Extract the [x, y] coordinate from the center of the cell holding the provided text.  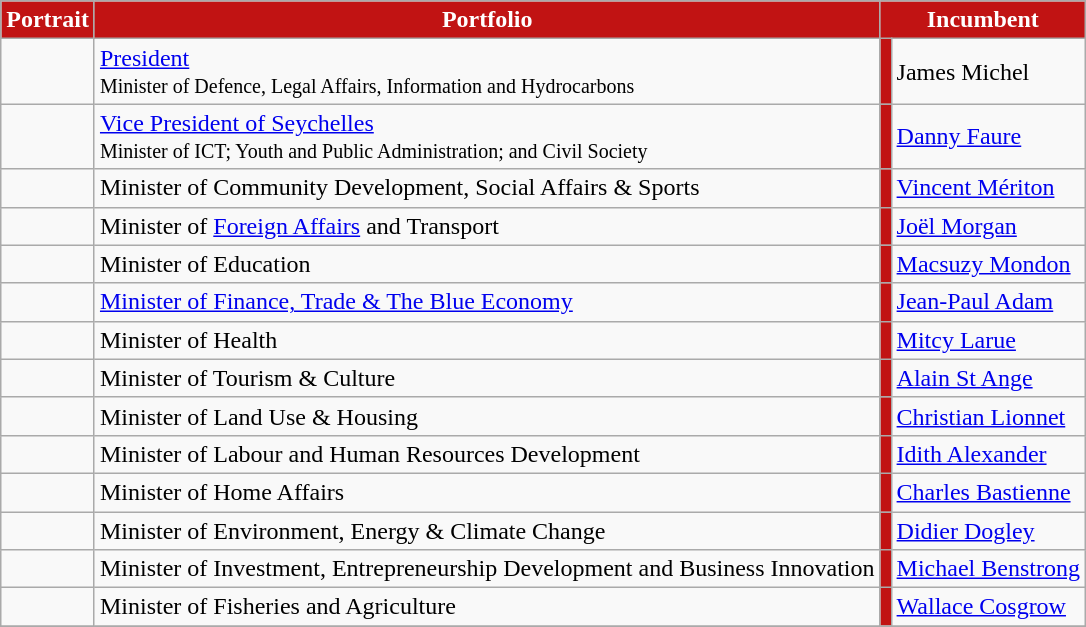
Didier Dogley [988, 531]
Joël Morgan [988, 226]
Macsuzy Mondon [988, 264]
Minister of Education [487, 264]
Vincent Mériton [988, 188]
Christian Lionnet [988, 416]
Alain St Ange [988, 378]
Danny Faure [988, 136]
Minister of Foreign Affairs and Transport [487, 226]
Minister of Health [487, 340]
Jean-Paul Adam [988, 302]
Michael Benstrong [988, 569]
Minister of Environment, Energy & Climate Change [487, 531]
Charles Bastienne [988, 492]
Minister of Home Affairs [487, 492]
President Minister of Defence, Legal Affairs, Information and Hydrocarbons [487, 72]
Wallace Cosgrow [988, 607]
Minister of Finance, Trade & The Blue Economy [487, 302]
Minister of Tourism & Culture [487, 378]
Mitcy Larue [988, 340]
Minister of Labour and Human Resources Development [487, 454]
James Michel [988, 72]
Vice President of Seychelles Minister of ICT; Youth and Public Administration; and Civil Society [487, 136]
Portfolio [487, 20]
Idith Alexander [988, 454]
Minister of Investment, Entrepreneurship Development and Business Innovation [487, 569]
Minister of Fisheries and Agriculture [487, 607]
Minister of Community Development, Social Affairs & Sports [487, 188]
Portrait [48, 20]
Minister of Land Use & Housing [487, 416]
Incumbent [982, 20]
